Pinpoint the cell where the given text exists, returning its (x, y) midpoint coordinate. 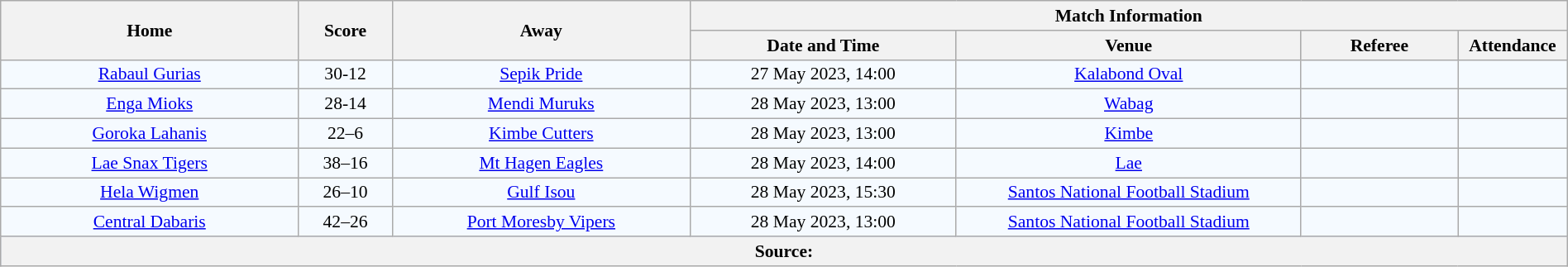
28 May 2023, 15:30 (823, 193)
Referee (1379, 45)
Attendance (1513, 45)
Lae (1128, 163)
Hela Wigmen (150, 193)
Gulf Isou (541, 193)
27 May 2023, 14:00 (823, 74)
28-14 (346, 104)
Central Dabaris (150, 222)
Rabaul Gurias (150, 74)
30-12 (346, 74)
Mt Hagen Eagles (541, 163)
Goroka Lahanis (150, 134)
Match Information (1128, 16)
Source: (784, 251)
Enga Mioks (150, 104)
42–26 (346, 222)
Wabag (1128, 104)
Lae Snax Tigers (150, 163)
Away (541, 30)
28 May 2023, 14:00 (823, 163)
26–10 (346, 193)
Kimbe Cutters (541, 134)
Venue (1128, 45)
38–16 (346, 163)
Mendi Muruks (541, 104)
Date and Time (823, 45)
Kalabond Oval (1128, 74)
Sepik Pride (541, 74)
Port Moresby Vipers (541, 222)
Score (346, 30)
Kimbe (1128, 134)
Home (150, 30)
22–6 (346, 134)
